Scan for the cell matching the given text and deliver its (X, Y) coordinate at center. 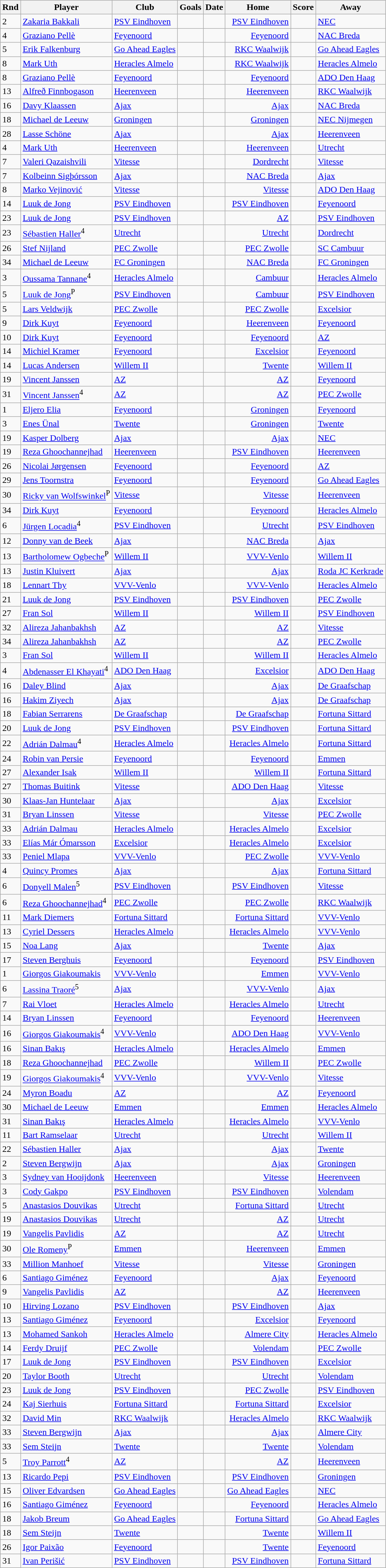
Adrián Dalmau (66, 829)
Lasse Schöne (66, 133)
Away (351, 7)
Noa Lang (66, 945)
Erik Falkenburg (66, 49)
Igor Paixão (66, 1547)
Cody Gakpo (66, 1191)
Jürgen Locadia4 (66, 526)
Fabian Serrarens (66, 714)
Taylor Booth (66, 1376)
Donny van de Beek (66, 541)
Lars Veldwijk (66, 309)
Kasper Dolberg (66, 438)
Robin van Persie (66, 758)
Troy Parrott4 (66, 1461)
Mark Diemers (66, 917)
21 (10, 599)
Vincent Janssen (66, 379)
Valeri Qazaishvili (66, 161)
Lucas Andersen (66, 365)
Peniel Mlapa (66, 857)
Michiel Kramer (66, 351)
Zakaria Bakkali (66, 21)
Million Manhoef (66, 1264)
Lassina Traoré5 (66, 989)
Date (214, 7)
Home (258, 7)
Alexander Isak (66, 772)
Mohamed Sankoh (66, 1334)
Oussama Tannane4 (66, 277)
David Min (66, 1418)
28 (10, 133)
Davy Klaassen (66, 105)
Cyriel Dessers (66, 931)
Score (303, 7)
Kaj Sierhuis (66, 1404)
Ole RomenyP (66, 1249)
Vincent Janssen4 (66, 394)
Alfreð Finnbogason (66, 91)
Goals (190, 7)
Thomas Buitink (66, 787)
Nicolai Jørgensen (66, 466)
Luuk de JongP (66, 294)
Bart Ramselaar (66, 1135)
Club (145, 7)
Daley Blind (66, 686)
Rnd (10, 7)
Abdenasser El Khayati4 (66, 671)
29 (10, 480)
Sydney van Hooijdonk (66, 1177)
Sébastien Haller (66, 1149)
Ricky van WolfswinkelP (66, 495)
Hakim Ziyech (66, 700)
Eljero Elia (66, 410)
Reza Ghoochannejhad4 (66, 902)
Donyell Malen5 (66, 886)
Bartholomew OgbecheP (66, 556)
Elías Már Ómarsson (66, 843)
Roda JC Kerkrade (351, 571)
Steven Berghuis (66, 959)
Adrián Dalmau4 (66, 743)
Player (66, 7)
Kolbeinn Sigþórsson (66, 176)
Myron Boadu (66, 1093)
Giorgos Giakoumakis (66, 973)
Ricardo Pepi (66, 1477)
Stef Nijland (66, 248)
Hirving Lozano (66, 1306)
Lennart Thy (66, 585)
SC Cambuur (351, 248)
Ivan Perišić (66, 1561)
Marko Vejinović (66, 190)
Oliver Edvardsen (66, 1491)
Jakob Breum (66, 1519)
Rai Vloet (66, 1004)
Sébastien Haller4 (66, 233)
Enes Ünal (66, 424)
Ferdy Druijf (66, 1348)
NEC Nijmegen (351, 119)
Quincy Promes (66, 871)
12 (10, 541)
Klaas-Jan Huntelaar (66, 801)
Justin Kluivert (66, 571)
Jens Toornstra (66, 480)
